Pinpoint the cell where the given text exists, returning its [x, y] midpoint coordinate. 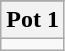
Pot 1 [33, 20]
